Return the [X, Y] coordinate for the center point of the cell that contains the specified text.  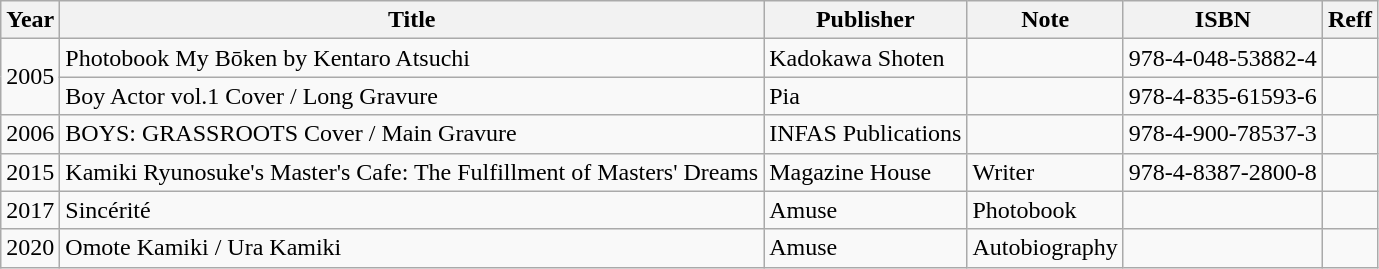
Photobook My Bōken by Kentaro Atsuchi [412, 58]
2006 [30, 134]
978-4-048-53882-4 [1222, 58]
INFAS Publications [866, 134]
978-4-835-61593-6 [1222, 96]
2017 [30, 210]
Title [412, 20]
Publisher [866, 20]
Reff [1350, 20]
Kadokawa Shoten [866, 58]
Omote Kamiki / Ura Kamiki [412, 248]
2020 [30, 248]
2005 [30, 77]
Autobiography [1045, 248]
Magazine House [866, 172]
Writer [1045, 172]
Pia [866, 96]
Photobook [1045, 210]
978-4-8387-2800-8 [1222, 172]
Boy Actor vol.1 Cover / Long Gravure [412, 96]
Sincérité [412, 210]
Note [1045, 20]
ISBN [1222, 20]
BOYS: GRASSROOTS Cover / Main Gravure [412, 134]
978-4-900-78537-3 [1222, 134]
Kamiki Ryunosuke's Master's Cafe: The Fulfillment of Masters' Dreams [412, 172]
Year [30, 20]
2015 [30, 172]
